Return (X, Y) of the center of cell containing provided text 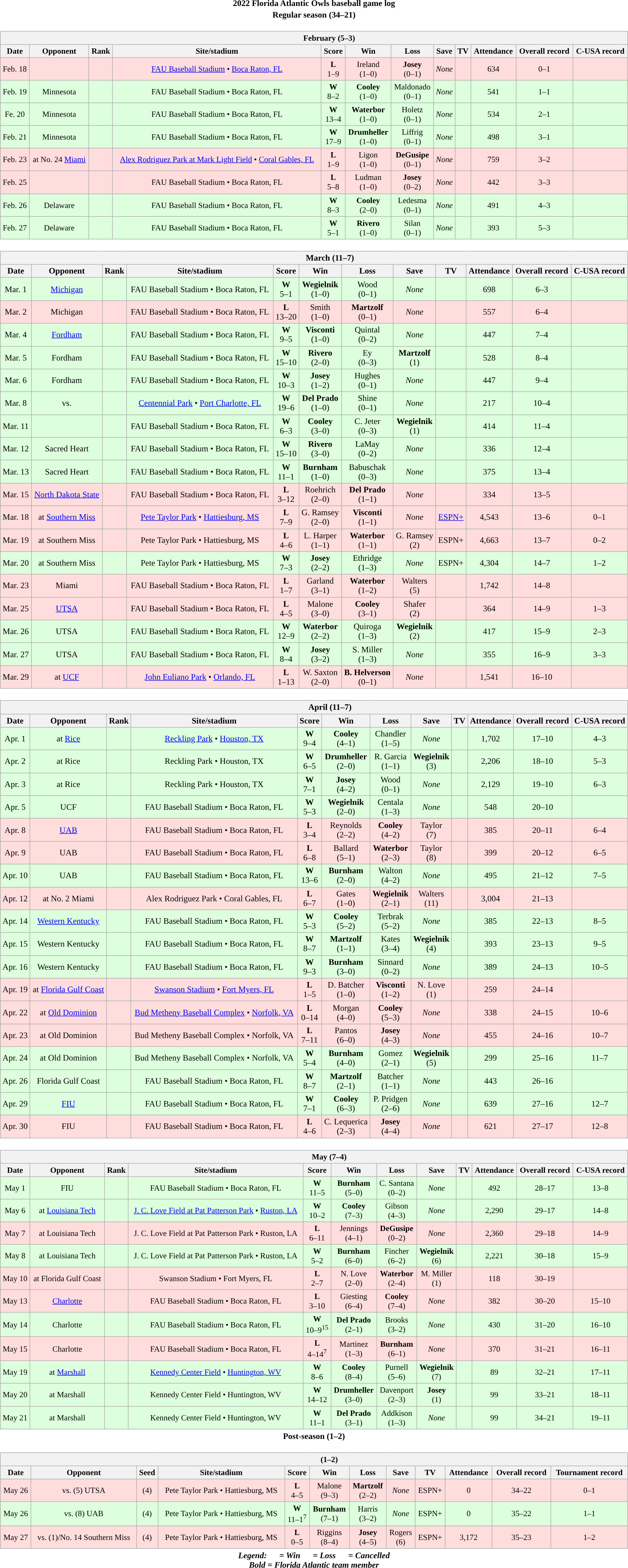
9–4 (542, 380)
Harris(3–2) (368, 1514)
634 (493, 69)
Wegielnik(7) (437, 1372)
W10–2 (317, 1211)
Mar. 27 (16, 654)
336 (489, 449)
Holetz(0–1) (412, 114)
17–10 (542, 739)
April (11–7) (314, 707)
Apr. 29 (15, 1104)
13–4 (542, 471)
at No. 24 Miami (59, 160)
11–7 (600, 1058)
Alex Rodriguez Park • Coral Gables, FL (214, 899)
20–11 (542, 830)
W9–3 (310, 967)
Malone(3–0) (320, 609)
Rivero(3–0) (320, 449)
375 (489, 471)
364 (489, 609)
DeGusipe(0–1) (412, 160)
Walters(11) (431, 899)
7–5 (600, 875)
Martinez(1–3) (354, 1349)
Feb. 23 (15, 160)
Wegielnik(2–0) (346, 807)
Visconti(1–1) (367, 517)
L1–13 (286, 677)
Alex Rodriguez Park at Mark Light Field • Coral Gables, FL (217, 160)
L0–14 (310, 1012)
Apr. 24 (15, 1058)
20–10 (542, 807)
399 (491, 853)
698 (489, 289)
355 (489, 654)
Centala(1–3) (390, 807)
May 27 (16, 1537)
0–2 (600, 540)
Cooley(6–3) (346, 1104)
Rivero(1–0) (368, 228)
Walton(4–2) (390, 875)
382 (494, 1301)
G. Ramsey(2) (415, 540)
9–5 (600, 944)
Mar. 13 (16, 471)
W10–915 (317, 1324)
Martzolf(0–1) (367, 312)
at No. 2 Miami (69, 899)
34–22 (521, 1490)
12–7 (600, 1104)
vs. (5) UTSA (84, 1490)
10–5 (600, 967)
L7–11 (310, 1035)
Rivero(2–0) (320, 358)
491 (493, 205)
W12–9 (286, 631)
498 (493, 137)
528 (489, 358)
442 (493, 182)
Cooley(3–0) (320, 426)
12–4 (542, 449)
24–16 (542, 1035)
4,304 (489, 563)
Gates(1–0) (346, 899)
16–9 (542, 654)
Burnham(7–1) (329, 1514)
Mar. 29 (16, 677)
Mar. 25 (16, 609)
W6–5 (310, 762)
vs. (8) UAB (84, 1514)
L6–7 (310, 899)
29–18 (545, 1233)
27–16 (542, 1104)
557 (489, 312)
Burnham(2–0) (346, 875)
Visconti(1–0) (320, 335)
Mar. 8 (16, 403)
Josey(4–2) (346, 784)
Waterbor(2–2) (320, 631)
L3–10 (317, 1301)
LaMay(0–2) (367, 449)
P. Pridgen(2–6) (390, 1104)
Apr. 16 (15, 967)
Del Prado(1–0) (320, 403)
Burnham(6–1) (397, 1349)
Ludman(1–0) (368, 182)
Apr. 23 (15, 1035)
Cooley(5–2) (346, 921)
Visconti(1–2) (390, 990)
Apr. 3 (15, 784)
Martzolf(2–2) (368, 1490)
Apr. 9 (15, 853)
Apr. 14 (15, 921)
W10–3 (286, 380)
389 (491, 967)
W9–5 (286, 335)
Kates(3–4) (390, 944)
Cooley(5–3) (390, 1012)
Terbrak(5–2) (390, 921)
R. Garcia(1–1) (390, 762)
Gomez(2–1) (390, 1058)
24–13 (542, 967)
Waterbor(1–2) (367, 586)
2–3 (600, 631)
Wegielnik(4) (431, 944)
Waterbor(2–3) (390, 853)
Mar. 6 (16, 380)
Mar. 23 (16, 586)
8–4 (542, 358)
2–1 (544, 114)
Apr. 10 (15, 875)
3–2 (544, 160)
Josey(1) (437, 1395)
Josey(0–2) (412, 182)
299 (491, 1058)
May 8 (15, 1256)
Burnham(5–0) (354, 1187)
Mar. 4 (16, 335)
L4–147 (317, 1349)
Reynolds(2–2) (346, 830)
22–13 (542, 921)
19–11 (600, 1418)
1,742 (489, 586)
338 (491, 1012)
34–21 (545, 1418)
Jennings(4–1) (354, 1233)
John Euliano Park • Orlando, FL (200, 677)
W8–2 (333, 92)
492 (494, 1187)
W5–4 (310, 1058)
Hughes(0–1) (367, 380)
Josey(3–2) (320, 654)
Burnham(3–0) (346, 967)
L3–12 (286, 494)
Cooley(3–1) (367, 609)
Apr. 22 (15, 1012)
March (11–7) (314, 258)
W11–17 (297, 1514)
May 10 (15, 1279)
W5–2 (317, 1256)
Mar. 20 (16, 563)
L6–11 (317, 1233)
Purnell(5–6) (397, 1372)
Drumheller(1–0) (368, 137)
Centennial Park • Port Charlotte, FL (200, 403)
32–21 (545, 1372)
N. Love(2–0) (354, 1279)
334 (489, 494)
4,543 (489, 517)
May 19 (15, 1372)
W14–12 (317, 1395)
Wegielnik(1) (415, 426)
35–23 (521, 1537)
13–6 (542, 517)
2,129 (491, 784)
28–17 (545, 1187)
Cooley(8–4) (354, 1372)
L13–20 (286, 312)
W9–4 (310, 739)
G. Ramsey(2–0) (320, 517)
Josey(0–1) (412, 69)
Fe. 20 (15, 114)
D. Batcher(1–0) (346, 990)
L5–8 (333, 182)
May 14 (15, 1324)
25–16 (542, 1058)
Mar. 12 (16, 449)
21–12 (542, 875)
15–10 (600, 1301)
N. Love(1) (431, 990)
Del Prado(3–1) (354, 1418)
14–7 (542, 563)
Addkison(1–3) (397, 1418)
Quintal(0–2) (367, 335)
Cooley(4–1) (346, 739)
259 (491, 990)
Cooley(2–0) (368, 205)
L7–9 (286, 517)
L. Harper(1–1) (320, 540)
1,541 (489, 677)
M. Miller(1) (437, 1279)
Mar. 19 (16, 540)
Silan(0–1) (412, 228)
455 (491, 1035)
C. Santana(0–2) (397, 1187)
30–20 (545, 1301)
Florida Gulf Coast (69, 1081)
Maldonado(0–1) (412, 92)
3,004 (491, 899)
May 1 (15, 1187)
May 13 (15, 1301)
Martzolf(1) (415, 358)
Seed (147, 1472)
541 (493, 92)
24–14 (542, 990)
Josey(4–5) (368, 1537)
13–8 (600, 1187)
Roehrich(2–0) (320, 494)
Del Prado(1–1) (367, 494)
24–15 (542, 1012)
35–22 (521, 1514)
Mar. 18 (16, 517)
Drumheller(2–0) (346, 762)
W13–6 (310, 875)
370 (494, 1349)
639 (491, 1104)
L1–5 (310, 990)
Batcher(1–1) (390, 1081)
May 20 (15, 1395)
621 (491, 1126)
Mar. 11 (16, 426)
3–1 (544, 137)
W17–9 (333, 137)
Ethridge(1–3) (367, 563)
Apr. 1 (15, 739)
Apr. 19 (15, 990)
430 (494, 1324)
C. Lequerica(2–3) (346, 1126)
10–6 (600, 1012)
534 (493, 114)
North Dakota State (67, 494)
30–18 (545, 1256)
L6–8 (310, 853)
L3–4 (310, 830)
May 6 (15, 1211)
443 (491, 1081)
19–10 (542, 784)
C. Jeter(0–3) (367, 426)
Burnham(4–0) (346, 1058)
February (5–3) (314, 38)
2,206 (491, 762)
Josey(2–2) (320, 563)
W8–4 (286, 654)
vs. (1)/No. 14 Southern Miss (84, 1537)
1,702 (491, 739)
Apr. 12 (15, 899)
18–11 (600, 1395)
Miami (67, 586)
Rogers(6) (401, 1537)
Pantos(6–0) (346, 1035)
6–5 (600, 853)
DeGusipe(0–2) (397, 1233)
21–13 (542, 899)
33–21 (545, 1395)
759 (493, 160)
Cooley(7–4) (397, 1301)
2,360 (494, 1233)
at UCF (67, 677)
Liffrig(0–1) (412, 137)
Apr. 8 (15, 830)
B. Helverson(0–1) (367, 677)
L1–7 (286, 586)
18–10 (542, 762)
Drumheller(3–0) (354, 1395)
495 (491, 875)
L2–7 (317, 1279)
118 (494, 1279)
W19–6 (286, 403)
W6–3 (286, 426)
Wegielnik(6) (437, 1256)
Apr. 5 (15, 807)
Waterbor(1–1) (367, 540)
W. Saxton(2–0) (320, 677)
Walters(5) (415, 586)
16–11 (600, 1349)
Ey(0–3) (367, 358)
L0–5 (297, 1537)
17–11 (600, 1372)
Burnham(1–0) (320, 471)
Wegielnik(2–1) (390, 899)
Josey(4–4) (390, 1126)
Quiroga(1–3) (367, 631)
Tournament record (589, 1472)
Giesting(6–4) (354, 1301)
417 (489, 631)
Mar. 5 (16, 358)
May 15 (15, 1349)
26–16 (542, 1081)
548 (491, 807)
Ledesma(0–1) (412, 205)
Ballard(5–1) (346, 853)
Brooks(3–2) (397, 1324)
W11–5 (317, 1187)
3,172 (469, 1537)
7–4 (542, 335)
Ligon(1–0) (368, 160)
30–19 (545, 1279)
Burnham(6–0) (354, 1256)
11–4 (542, 426)
Mar. 1 (16, 289)
Fincher(6–2) (397, 1256)
Feb. 27 (15, 228)
20–12 (542, 853)
13–5 (542, 494)
UCF (69, 807)
Apr. 15 (15, 944)
Shafer(2) (415, 609)
May (7–4) (314, 1157)
13–7 (542, 540)
Cooley(1–0) (368, 92)
Ireland(1–0) (368, 69)
Waterbor(1–0) (368, 114)
Chandler(1–5) (390, 739)
vs. (67, 403)
Wegielnik(2) (415, 631)
May 7 (15, 1233)
Feb. 26 (15, 205)
Josey(1–2) (320, 380)
Mar. 2 (16, 312)
10–7 (600, 1035)
Babuschak(0–3) (367, 471)
Apr. 26 (15, 1081)
Cooley(7–3) (354, 1211)
Garland(3–1) (320, 586)
89 (494, 1372)
Apr. 30 (15, 1126)
(1–2) (314, 1459)
Davenport(2–3) (397, 1395)
Feb. 21 (15, 137)
May 21 (15, 1418)
4,663 (489, 540)
Josey(4–3) (390, 1035)
23–13 (542, 944)
217 (489, 403)
Mar. 15 (16, 494)
8–5 (600, 921)
W8–3 (333, 205)
31–20 (545, 1324)
S. Miller(1–3) (367, 654)
Martzolf(2–1) (346, 1081)
W7–3 (286, 563)
W13–4 (333, 114)
Mar. 26 (16, 631)
1–3 (600, 609)
29–17 (545, 1211)
Malone(9–3) (329, 1490)
Feb. 18 (15, 69)
Wegielnik(3) (431, 762)
2,221 (494, 1256)
414 (489, 426)
31–21 (545, 1349)
Riggins(8–4) (329, 1537)
10–4 (542, 403)
Cooley(4–2) (390, 830)
Taylor(7) (431, 830)
Gibson(4–3) (397, 1211)
12–8 (600, 1126)
Waterbor(2–4) (397, 1279)
Wegielnik(5) (431, 1058)
Wegielnik(1–0) (320, 289)
Feb. 19 (15, 92)
Sinnard(0–2) (390, 967)
Morgan(4–0) (346, 1012)
Feb. 25 (15, 182)
Smith(1–0) (320, 312)
Del Prado(2–1) (354, 1324)
27–17 (542, 1126)
2,290 (494, 1211)
Apr. 2 (15, 762)
W8–6 (317, 1372)
Shine(0–1) (367, 403)
Taylor(8) (431, 853)
Martzolf(1–1) (346, 944)
